Locate the cell with the specified text and output its [X, Y] center coordinate. 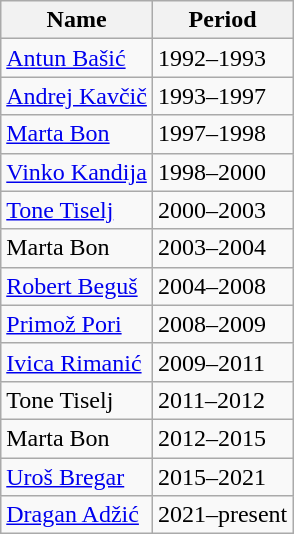
Andrej Kavčič [77, 96]
2021–present [222, 515]
2015–2021 [222, 477]
Ivica Rimanić [77, 362]
Dragan Adžić [77, 515]
Vinko Kandija [77, 172]
2000–2003 [222, 210]
1998–2000 [222, 172]
2004–2008 [222, 286]
1992–1993 [222, 58]
Period [222, 20]
2003–2004 [222, 248]
1993–1997 [222, 96]
Primož Pori [77, 324]
Antun Bašić [77, 58]
Name [77, 20]
1997–1998 [222, 134]
2008–2009 [222, 324]
2011–2012 [222, 400]
Robert Beguš [77, 286]
Uroš Bregar [77, 477]
2012–2015 [222, 438]
2009–2011 [222, 362]
